Search for the cell housing the specified text and yield its [x, y] center coordinate. 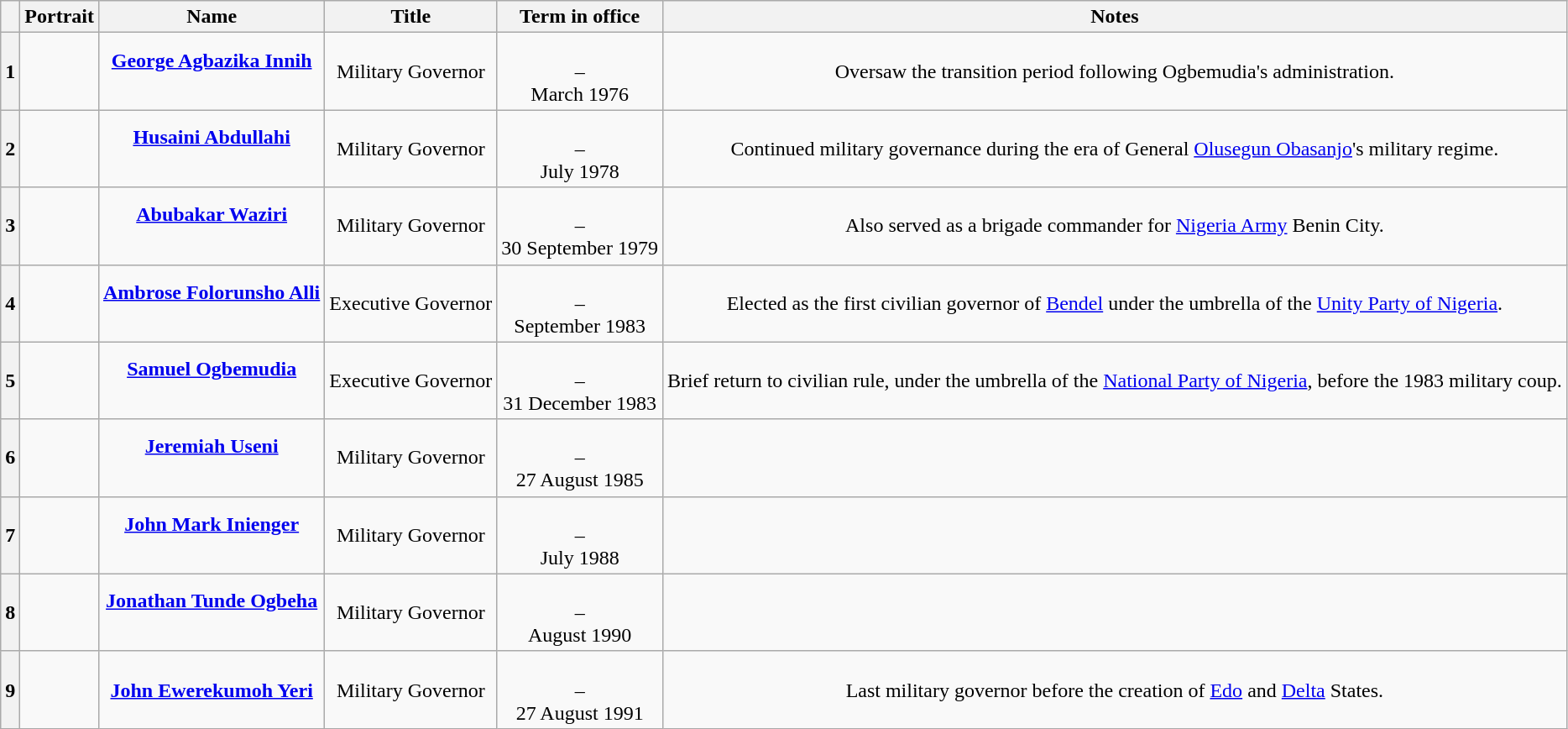
Name [212, 17]
1 [10, 71]
–July 1988 [580, 535]
Title [411, 17]
–August 1990 [580, 612]
–31 December 1983 [580, 380]
Jeremiah Useni [212, 458]
–September 1983 [580, 303]
5 [10, 380]
2 [10, 149]
George Agbazika Innih [212, 71]
6 [10, 458]
3 [10, 226]
Elected as the first civilian governor of Bendel under the umbrella of the Unity Party of Nigeria. [1115, 303]
7 [10, 535]
9 [10, 690]
Husaini Abdullahi [212, 149]
Abubakar Waziri [212, 226]
Also served as a brigade commander for Nigeria Army Benin City. [1115, 226]
–March 1976 [580, 71]
Jonathan Tunde Ogbeha [212, 612]
–July 1978 [580, 149]
Samuel Ogbemudia [212, 380]
–27 August 1985 [580, 458]
–30 September 1979 [580, 226]
Term in office [580, 17]
Last military governor before the creation of Edo and Delta States. [1115, 690]
Notes [1115, 17]
–27 August 1991 [580, 690]
John Ewerekumoh Yeri [212, 690]
Portrait [60, 17]
Brief return to civilian rule, under the umbrella of the National Party of Nigeria, before the 1983 military coup. [1115, 380]
Continued military governance during the era of General Olusegun Obasanjo's military regime. [1115, 149]
8 [10, 612]
John Mark Inienger [212, 535]
4 [10, 303]
Oversaw the transition period following Ogbemudia's administration. [1115, 71]
Ambrose Folorunsho Alli [212, 303]
